From the cell containing the given text, extract its center point as (x, y) coordinate. 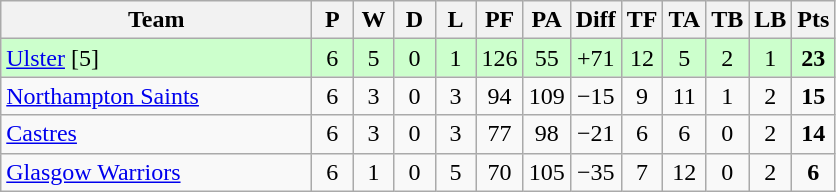
11 (684, 96)
+71 (596, 58)
23 (814, 58)
14 (814, 134)
70 (500, 172)
109 (546, 96)
W (374, 20)
9 (642, 96)
Ulster [5] (156, 58)
Pts (814, 20)
−35 (596, 172)
−15 (596, 96)
15 (814, 96)
PF (500, 20)
TF (642, 20)
TB (728, 20)
L (456, 20)
TA (684, 20)
7 (642, 172)
126 (500, 58)
105 (546, 172)
Team (156, 20)
−21 (596, 134)
D (414, 20)
LB (770, 20)
55 (546, 58)
Castres (156, 134)
PA (546, 20)
Northampton Saints (156, 96)
77 (500, 134)
P (332, 20)
Diff (596, 20)
94 (500, 96)
98 (546, 134)
Glasgow Warriors (156, 172)
